Capture the cell that displays the provided text and extract its [x, y] central coordinate. 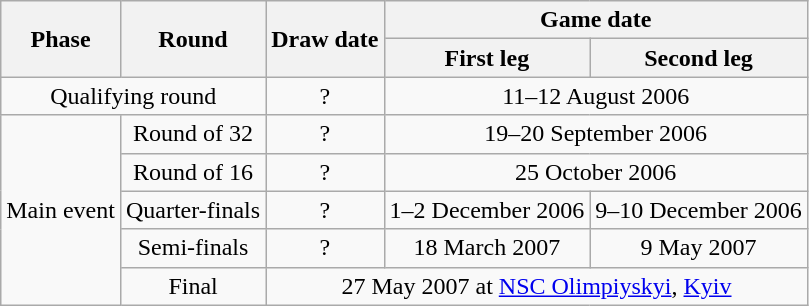
Round of 16 [192, 172]
19–20 September 2006 [596, 134]
Main event [61, 210]
9–10 December 2006 [699, 210]
Second leg [699, 58]
Semi-finals [192, 248]
First leg [487, 58]
18 March 2007 [487, 248]
1–2 December 2006 [487, 210]
25 October 2006 [596, 172]
9 May 2007 [699, 248]
27 May 2007 at NSC Olimpiyskyi, Kyiv [537, 286]
Draw date [325, 39]
Final [192, 286]
Game date [596, 20]
Round of 32 [192, 134]
Quarter-finals [192, 210]
Phase [61, 39]
Round [192, 39]
Qualifying round [134, 96]
11–12 August 2006 [596, 96]
